Capture the cell that displays the provided text and extract its (X, Y) central coordinate. 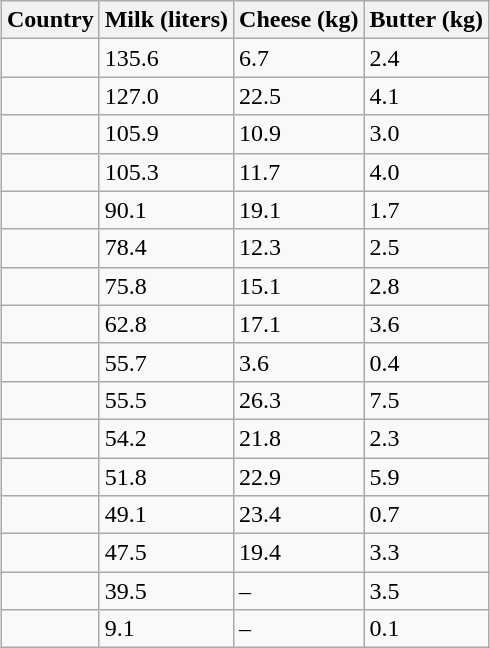
12.3 (299, 248)
26.3 (299, 400)
2.5 (426, 248)
78.4 (166, 248)
Country (50, 20)
0.7 (426, 515)
55.7 (166, 362)
49.1 (166, 515)
54.2 (166, 438)
127.0 (166, 96)
62.8 (166, 324)
2.4 (426, 58)
3.3 (426, 553)
47.5 (166, 553)
Cheese (kg) (299, 20)
5.9 (426, 477)
7.5 (426, 400)
9.1 (166, 629)
105.9 (166, 134)
3.0 (426, 134)
0.1 (426, 629)
22.5 (299, 96)
105.3 (166, 172)
2.8 (426, 286)
3.5 (426, 591)
39.5 (166, 591)
11.7 (299, 172)
21.8 (299, 438)
Butter (kg) (426, 20)
6.7 (299, 58)
4.0 (426, 172)
17.1 (299, 324)
19.4 (299, 553)
19.1 (299, 210)
10.9 (299, 134)
0.4 (426, 362)
23.4 (299, 515)
15.1 (299, 286)
22.9 (299, 477)
51.8 (166, 477)
2.3 (426, 438)
55.5 (166, 400)
Milk (liters) (166, 20)
4.1 (426, 96)
75.8 (166, 286)
135.6 (166, 58)
90.1 (166, 210)
1.7 (426, 210)
